Identify which cell holds the provided text, then report its (X, Y) central coordinate. 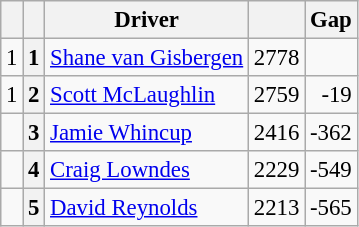
2229 (277, 170)
Craig Lowndes (147, 170)
-362 (331, 133)
-19 (331, 95)
2 (34, 95)
Jamie Whincup (147, 133)
5 (34, 208)
4 (34, 170)
Shane van Gisbergen (147, 58)
2213 (277, 208)
2416 (277, 133)
-549 (331, 170)
3 (34, 133)
Scott McLaughlin (147, 95)
-565 (331, 208)
Driver (147, 20)
David Reynolds (147, 208)
Gap (331, 20)
2759 (277, 95)
2778 (277, 58)
